From the cell containing the given text, extract its center point as (x, y) coordinate. 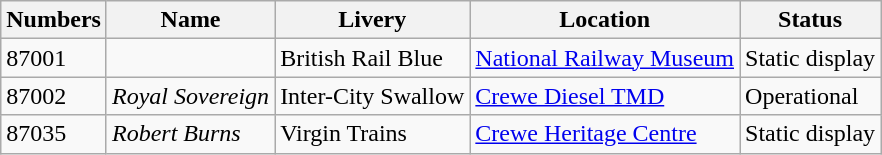
British Rail Blue (372, 58)
Livery (372, 20)
Crewe Heritage Centre (605, 134)
Status (810, 20)
Location (605, 20)
Name (190, 20)
87002 (54, 96)
National Railway Museum (605, 58)
Inter-City Swallow (372, 96)
Numbers (54, 20)
87001 (54, 58)
Operational (810, 96)
Robert Burns (190, 134)
Royal Sovereign (190, 96)
Virgin Trains (372, 134)
87035 (54, 134)
Crewe Diesel TMD (605, 96)
